Return the (x, y) coordinate for the center point of the cell that contains the specified text.  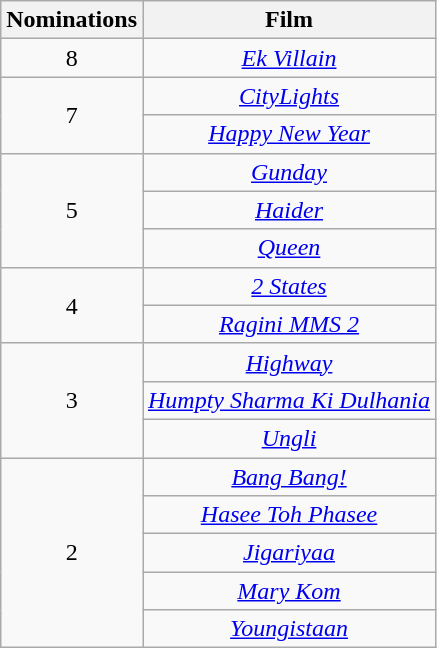
Bang Bang! (288, 477)
3 (72, 400)
Ragini MMS 2 (288, 324)
Youngistaan (288, 629)
Nominations (72, 20)
Queen (288, 248)
Highway (288, 362)
5 (72, 210)
Gunday (288, 172)
4 (72, 305)
2 (72, 553)
8 (72, 58)
Humpty Sharma Ki Dulhania (288, 400)
CityLights (288, 96)
Ungli (288, 438)
7 (72, 115)
Ek Villain (288, 58)
2 States (288, 286)
Jigariyaa (288, 553)
Mary Kom (288, 591)
Happy New Year (288, 134)
Hasee Toh Phasee (288, 515)
Haider (288, 210)
Film (288, 20)
